Output the (X, Y) coordinate of the center of the cell containing the given text.  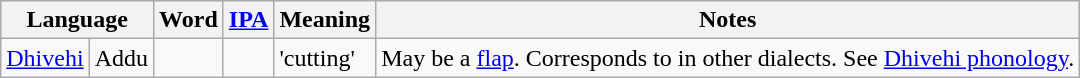
Dhivehi (45, 58)
Meaning (325, 20)
IPA (248, 20)
Notes (728, 20)
Language (78, 20)
Addu (121, 58)
'cutting' (325, 58)
Word (189, 20)
May be a flap. Corresponds to in other dialects. See Dhivehi phonology. (728, 58)
